Identify which cell holds the provided text, then report its [x, y] central coordinate. 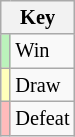
Win [42, 51]
Key [38, 17]
Defeat [42, 118]
Draw [42, 85]
